Locate the cell with the specified text and output its (x, y) center coordinate. 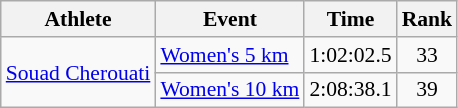
Souad Cherouati (78, 72)
Women's 5 km (230, 55)
Women's 10 km (230, 90)
Time (350, 19)
Event (230, 19)
33 (428, 55)
1:02:02.5 (350, 55)
Rank (428, 19)
39 (428, 90)
Athlete (78, 19)
2:08:38.1 (350, 90)
